Find where the given text appears and provide that cell's center as (X, Y) coordinate. 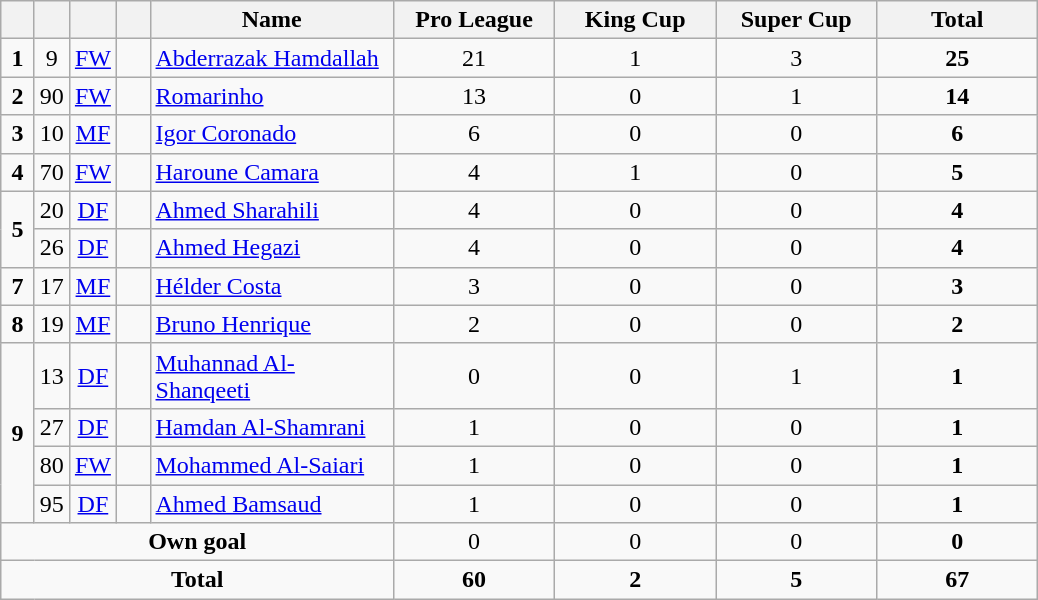
Igor Coronado (272, 134)
Ahmed Hegazi (272, 248)
Ahmed Bamsaud (272, 503)
Muhannad Al-Shanqeeti (272, 376)
Pro League (474, 20)
25 (958, 58)
King Cup (636, 20)
Hélder Costa (272, 286)
80 (52, 465)
Abderrazak Hamdallah (272, 58)
Hamdan Al-Shamrani (272, 427)
60 (474, 580)
20 (52, 210)
8 (18, 324)
70 (52, 172)
21 (474, 58)
17 (52, 286)
19 (52, 324)
90 (52, 96)
Name (272, 20)
67 (958, 580)
Mohammed Al-Saiari (272, 465)
26 (52, 248)
10 (52, 134)
Romarinho (272, 96)
95 (52, 503)
Haroune Camara (272, 172)
Ahmed Sharahili (272, 210)
14 (958, 96)
Super Cup (796, 20)
27 (52, 427)
7 (18, 286)
Bruno Henrique (272, 324)
Own goal (198, 542)
